Detect which cell encompasses the target text, then output its (X, Y) center coordinate. 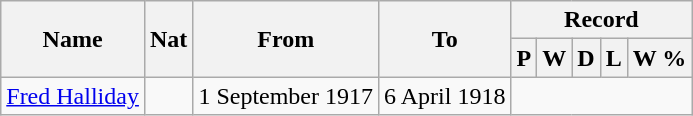
W % (660, 58)
6 April 1918 (445, 96)
1 September 1917 (286, 96)
Name (73, 39)
L (614, 58)
Record (602, 20)
From (286, 39)
Nat (168, 39)
D (586, 58)
P (524, 58)
To (445, 39)
W (554, 58)
Fred Halliday (73, 96)
